Return the (X, Y) coordinate for the center point of the cell that contains the specified text.  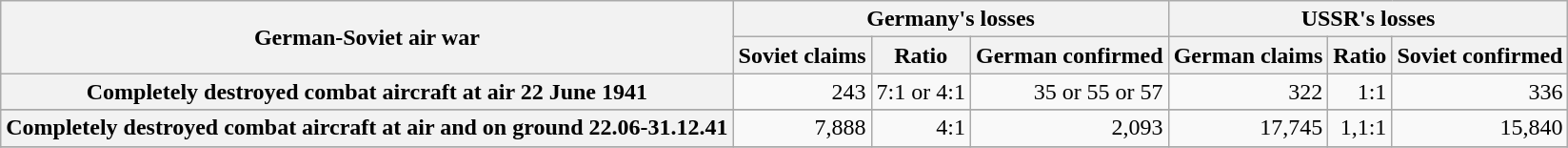
2,093 (1069, 128)
Germany's losses (950, 19)
Soviet confirmed (1479, 55)
17,745 (1248, 128)
35 or 55 or 57 (1069, 92)
336 (1479, 92)
1,1:1 (1360, 128)
Soviet claims (802, 55)
German confirmed (1069, 55)
15,840 (1479, 128)
7,888 (802, 128)
243 (802, 92)
322 (1248, 92)
USSR's losses (1368, 19)
7:1 or 4:1 (921, 92)
1:1 (1360, 92)
Completely destroyed combat aircraft at air and on ground 22.06-31.12.41 (367, 128)
German-Soviet air war (367, 37)
4:1 (921, 128)
Completely destroyed combat aircraft at air 22 June 1941 (367, 92)
German claims (1248, 55)
